Find where the given text appears and provide that cell's center as (X, Y) coordinate. 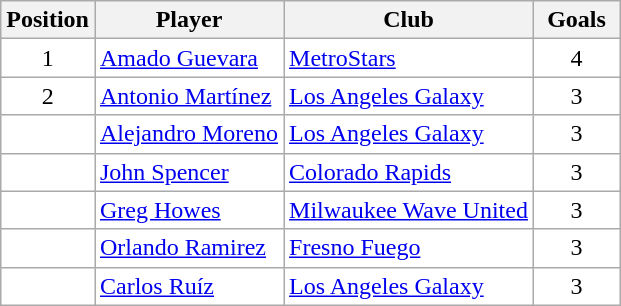
John Spencer (188, 172)
Amado Guevara (188, 58)
Position (48, 20)
Colorado Rapids (409, 172)
Player (188, 20)
Carlos Ruíz (188, 286)
Antonio Martínez (188, 96)
4 (576, 58)
MetroStars (409, 58)
Alejandro Moreno (188, 134)
Goals (576, 20)
Greg Howes (188, 210)
Fresno Fuego (409, 248)
Orlando Ramirez (188, 248)
Milwaukee Wave United (409, 210)
2 (48, 96)
Club (409, 20)
1 (48, 58)
